From the cell containing the given text, extract its center point as (x, y) coordinate. 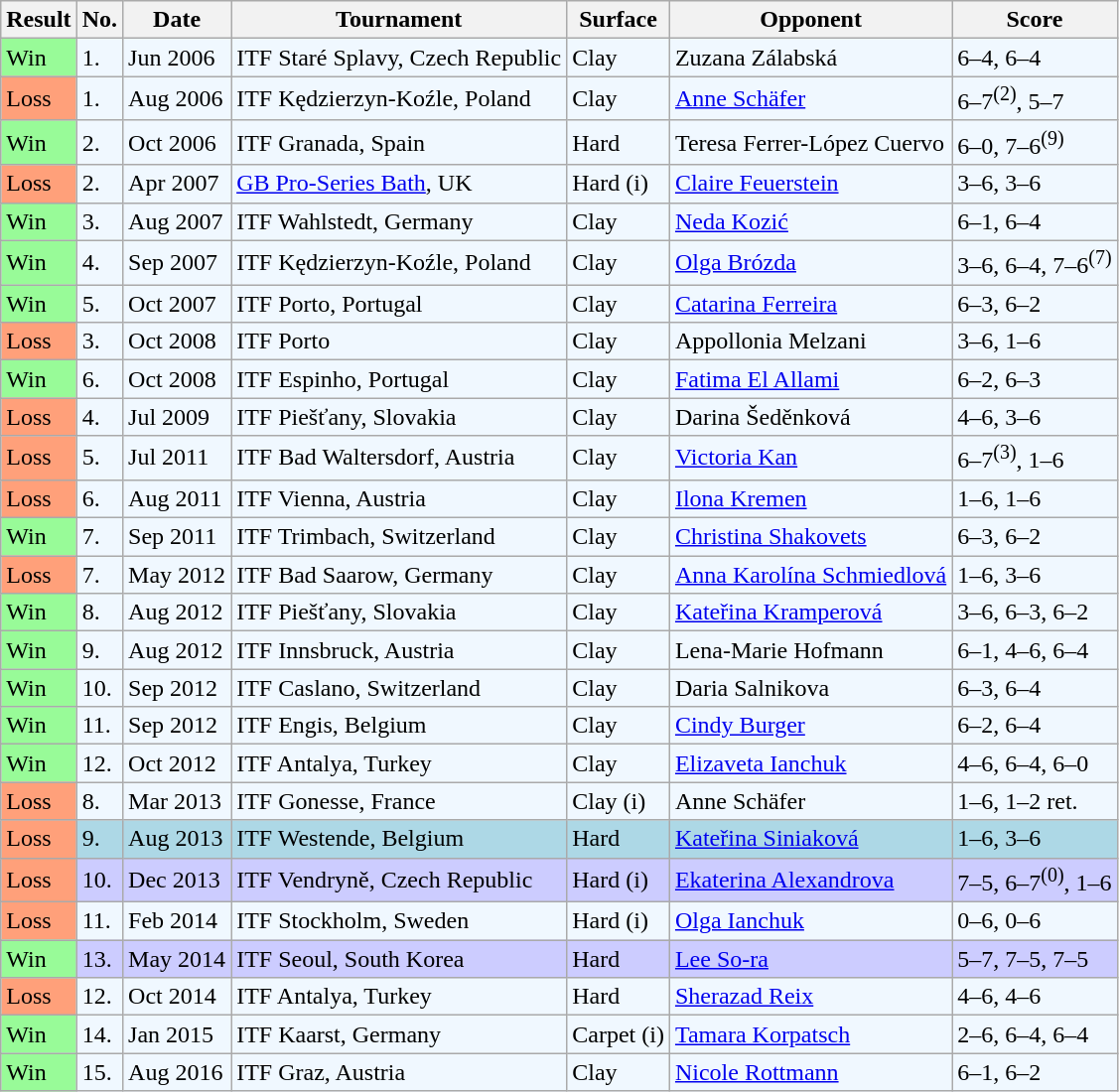
Mar 2013 (177, 801)
No. (99, 20)
6–1, 6–2 (1035, 1072)
Claire Feuerstein (810, 184)
Oct 2014 (177, 997)
4–6, 6–4, 6–0 (1035, 763)
Jun 2006 (177, 58)
ITF Porto (399, 341)
Dec 2013 (177, 880)
Daria Salnikova (810, 688)
1–6, 1–2 ret. (1035, 801)
Aug 2013 (177, 839)
6–0, 7–6(9) (1035, 143)
May 2012 (177, 575)
Jul 2011 (177, 459)
ITF Vendryně, Czech Republic (399, 880)
Christina Shakovets (810, 537)
1–6, 1–6 (1035, 498)
6–1, 6–4 (1035, 221)
Darina Šeděnková (810, 417)
3–6, 6–4, 7–6(7) (1035, 262)
ITF Westende, Belgium (399, 839)
ITF Caslano, Switzerland (399, 688)
Feb 2014 (177, 921)
3–6, 1–6 (1035, 341)
ITF Vienna, Austria (399, 498)
Zuzana Zálabská (810, 58)
Clay (i) (619, 801)
ITF Staré Splavy, Czech Republic (399, 58)
Elizaveta Ianchuk (810, 763)
Aug 2011 (177, 498)
14. (99, 1034)
ITF Wahlstedt, Germany (399, 221)
Victoria Kan (810, 459)
13. (99, 959)
Cindy Burger (810, 726)
ITF Kaarst, Germany (399, 1034)
6–1, 4–6, 6–4 (1035, 650)
ITF Trimbach, Switzerland (399, 537)
Aug 2006 (177, 99)
Ilona Kremen (810, 498)
15. (99, 1072)
Nicole Rottmann (810, 1072)
Aug 2007 (177, 221)
ITF Bad Waltersdorf, Austria (399, 459)
Kateřina Siniaková (810, 839)
ITF Stockholm, Sweden (399, 921)
6–4, 6–4 (1035, 58)
Jul 2009 (177, 417)
6–2, 6–4 (1035, 726)
Oct 2006 (177, 143)
ITF Espinho, Portugal (399, 379)
ITF Granada, Spain (399, 143)
7–5, 6–7(0), 1–6 (1035, 880)
Opponent (810, 20)
ITF Gonesse, France (399, 801)
Sep 2011 (177, 537)
ITF Innsbruck, Austria (399, 650)
Olga Brózda (810, 262)
6–7(2), 5–7 (1035, 99)
Oct 2012 (177, 763)
Fatima El Allami (810, 379)
Ekaterina Alexandrova (810, 880)
4–6, 3–6 (1035, 417)
May 2014 (177, 959)
6–3, 6–4 (1035, 688)
Tournament (399, 20)
2–6, 6–4, 6–4 (1035, 1034)
Kateřina Kramperová (810, 613)
Lena-Marie Hofmann (810, 650)
ITF Porto, Portugal (399, 304)
0–6, 0–6 (1035, 921)
Sep 2007 (177, 262)
Olga Ianchuk (810, 921)
6–2, 6–3 (1035, 379)
Surface (619, 20)
4–6, 4–6 (1035, 997)
ITF Bad Saarow, Germany (399, 575)
Carpet (i) (619, 1034)
Neda Kozić (810, 221)
3–6, 6–3, 6–2 (1035, 613)
Date (177, 20)
Catarina Ferreira (810, 304)
Apr 2007 (177, 184)
Anna Karolína Schmiedlová (810, 575)
Score (1035, 20)
Teresa Ferrer-López Cuervo (810, 143)
Jan 2015 (177, 1034)
ITF Seoul, South Korea (399, 959)
5–7, 7–5, 7–5 (1035, 959)
Sherazad Reix (810, 997)
Oct 2007 (177, 304)
Aug 2016 (177, 1072)
GB Pro-Series Bath, UK (399, 184)
3–6, 3–6 (1035, 184)
Lee So-ra (810, 959)
Appollonia Melzani (810, 341)
ITF Engis, Belgium (399, 726)
Tamara Korpatsch (810, 1034)
Result (39, 20)
ITF Graz, Austria (399, 1072)
6–7(3), 1–6 (1035, 459)
